Capture the cell that displays the provided text and extract its [X, Y] central coordinate. 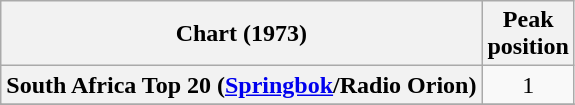
Peakposition [528, 34]
1 [528, 85]
Chart (1973) [242, 34]
South Africa Top 20 (Springbok/Radio Orion) [242, 85]
